From the cell containing the given text, extract its center point as [X, Y] coordinate. 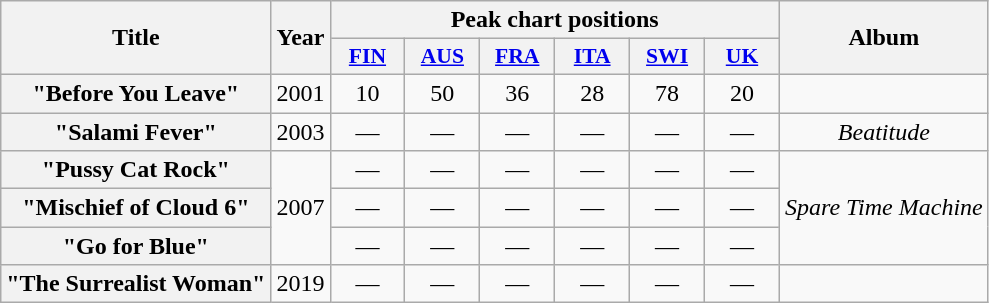
FRA [518, 57]
"The Surrealist Woman" [136, 284]
Spare Time Machine [884, 208]
Beatitude [884, 131]
FIN [368, 57]
Title [136, 38]
2001 [300, 93]
"Mischief of Cloud 6" [136, 208]
AUS [442, 57]
10 [368, 93]
Peak chart positions [554, 20]
"Go for Blue" [136, 246]
SWI [668, 57]
"Before You Leave" [136, 93]
ITA [592, 57]
36 [518, 93]
20 [742, 93]
78 [668, 93]
2003 [300, 131]
2019 [300, 284]
"Pussy Cat Rock" [136, 170]
"Salami Fever" [136, 131]
50 [442, 93]
UK [742, 57]
Year [300, 38]
2007 [300, 208]
Album [884, 38]
28 [592, 93]
